Locate the cell with the specified text and output its (X, Y) center coordinate. 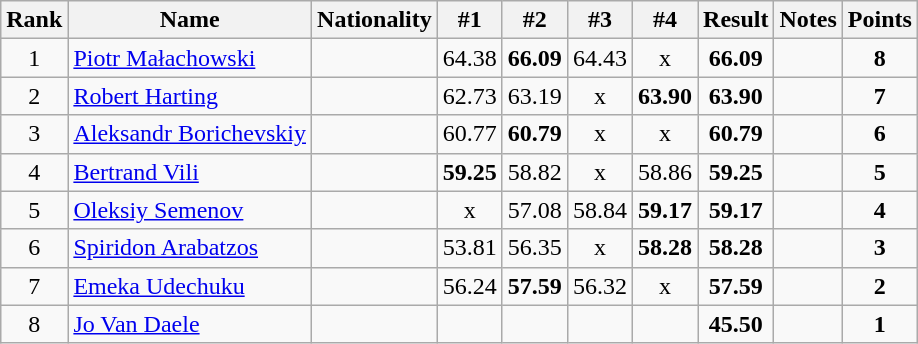
64.38 (470, 58)
Jo Van Daele (190, 324)
Name (190, 20)
#4 (664, 20)
57.08 (534, 210)
#2 (534, 20)
Nationality (375, 20)
Spiridon Arabatzos (190, 248)
56.35 (534, 248)
Aleksandr Borichevskiy (190, 134)
#1 (470, 20)
64.43 (600, 58)
Piotr Małachowski (190, 58)
#3 (600, 20)
Rank (34, 20)
56.24 (470, 286)
Notes (808, 20)
56.32 (600, 286)
58.84 (600, 210)
Robert Harting (190, 96)
53.81 (470, 248)
Emeka Udechuku (190, 286)
Oleksiy Semenov (190, 210)
Points (880, 20)
58.86 (664, 172)
62.73 (470, 96)
58.82 (534, 172)
Bertrand Vili (190, 172)
Result (736, 20)
60.77 (470, 134)
63.19 (534, 96)
45.50 (736, 324)
